Identify which cell holds the provided text, then report its [x, y] central coordinate. 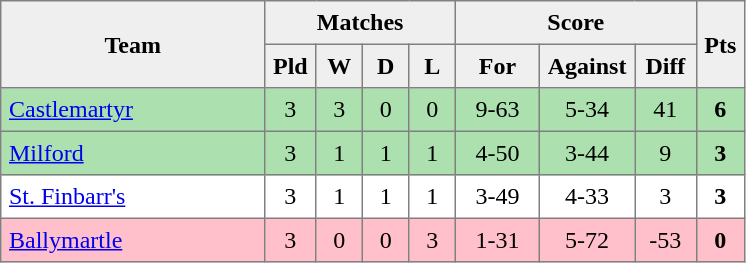
Team [133, 44]
D [385, 66]
Against [586, 66]
3-49 [497, 197]
W [339, 66]
Matches [360, 23]
3-44 [586, 153]
5-34 [586, 110]
Score [576, 23]
Ballymartle [133, 240]
Diff [666, 66]
Pts [720, 44]
41 [666, 110]
-53 [666, 240]
5-72 [586, 240]
Castlemartyr [133, 110]
1-31 [497, 240]
Milford [133, 153]
4-33 [586, 197]
4-50 [497, 153]
6 [720, 110]
9-63 [497, 110]
L [432, 66]
For [497, 66]
9 [666, 153]
Pld [290, 66]
St. Finbarr's [133, 197]
